Output the [x, y] coordinate of the center of the cell containing the given text.  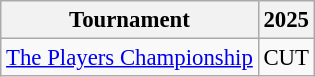
The Players Championship [130, 58]
Tournament [130, 20]
2025 [286, 20]
CUT [286, 58]
